Scan for the cell matching the given text and deliver its (x, y) coordinate at center. 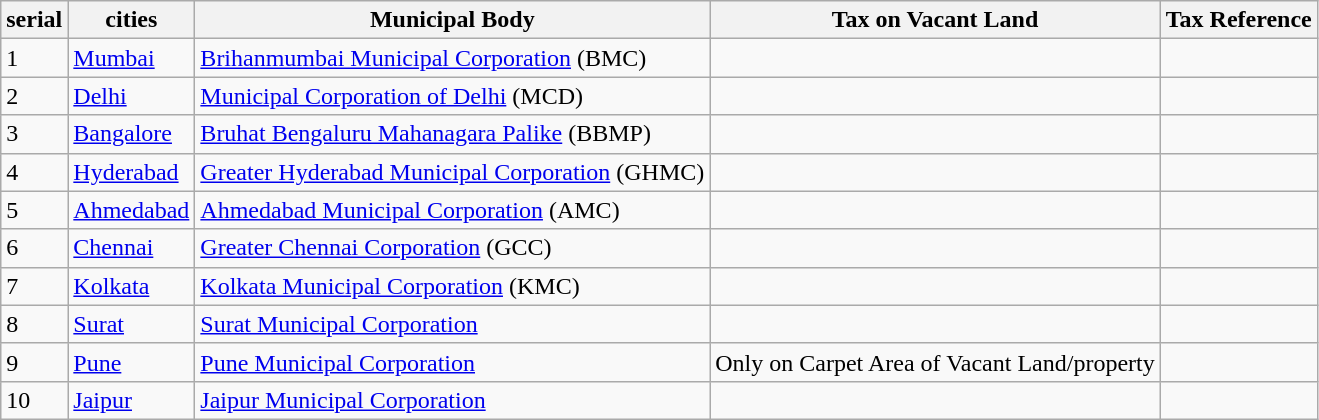
Bangalore (132, 134)
Brihanmumbai Municipal Corporation (BMC) (452, 58)
Ahmedabad Municipal Corporation (AMC) (452, 210)
Pune Municipal Corporation (452, 362)
2 (34, 96)
9 (34, 362)
4 (34, 172)
10 (34, 400)
Kolkata Municipal Corporation (KMC) (452, 286)
Tax Reference (1238, 20)
Tax on Vacant Land (935, 20)
Pune (132, 362)
Municipal Corporation of Delhi (MCD) (452, 96)
Only on Carpet Area of Vacant Land/property (935, 362)
Mumbai (132, 58)
Hyderabad (132, 172)
7 (34, 286)
Jaipur (132, 400)
1 (34, 58)
Ahmedabad (132, 210)
Surat (132, 324)
Jaipur Municipal Corporation (452, 400)
Municipal Body (452, 20)
Kolkata (132, 286)
serial (34, 20)
Surat Municipal Corporation (452, 324)
Bruhat Bengaluru Mahanagara Palike (BBMP) (452, 134)
3 (34, 134)
6 (34, 248)
Greater Chennai Corporation (GCC) (452, 248)
Chennai (132, 248)
8 (34, 324)
Delhi (132, 96)
cities (132, 20)
5 (34, 210)
Greater Hyderabad Municipal Corporation (GHMC) (452, 172)
